Detect which cell encompasses the target text, then output its [X, Y] center coordinate. 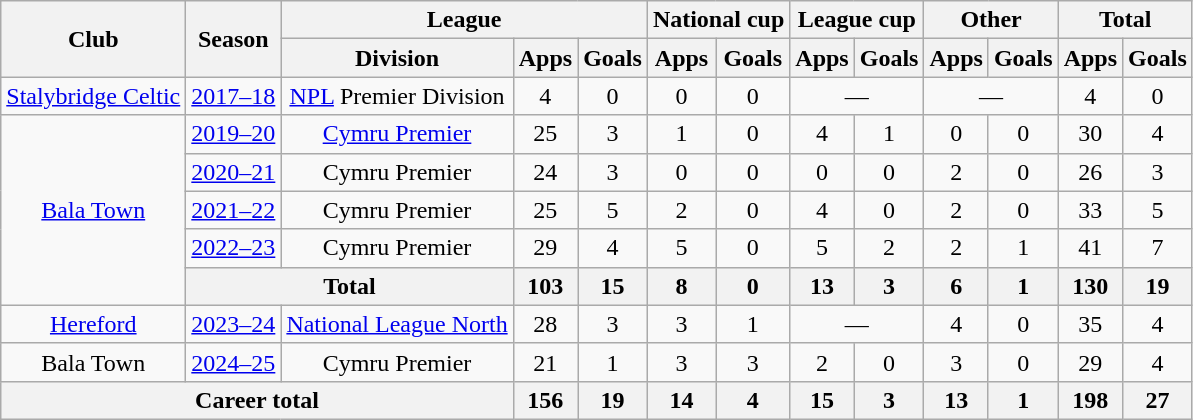
2024–25 [234, 362]
League [464, 20]
National League North [397, 324]
6 [956, 286]
27 [1158, 400]
14 [681, 400]
2021–22 [234, 210]
Career total [257, 400]
Division [397, 58]
103 [545, 286]
7 [1158, 248]
Other [991, 20]
2022–23 [234, 248]
2020–21 [234, 172]
33 [1090, 210]
8 [681, 286]
2019–20 [234, 134]
21 [545, 362]
League cup [857, 20]
24 [545, 172]
26 [1090, 172]
2023–24 [234, 324]
35 [1090, 324]
Club [94, 39]
130 [1090, 286]
156 [545, 400]
30 [1090, 134]
Stalybridge Celtic [94, 96]
National cup [718, 20]
41 [1090, 248]
198 [1090, 400]
NPL Premier Division [397, 96]
Season [234, 39]
2017–18 [234, 96]
28 [545, 324]
Hereford [94, 324]
